Capture the cell that displays the provided text and extract its (X, Y) central coordinate. 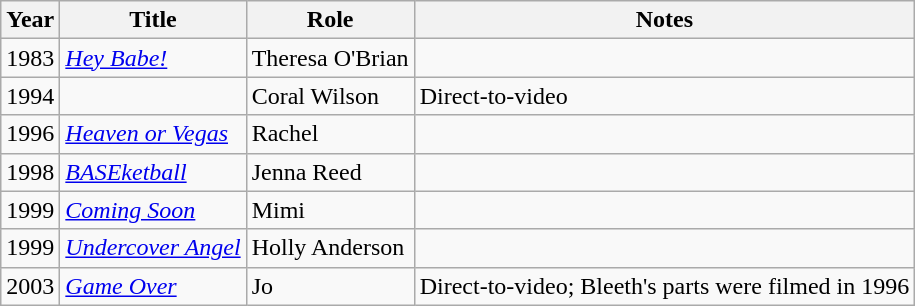
Hey Babe! (153, 58)
Role (330, 20)
Theresa O'Brian (330, 58)
Heaven or Vegas (153, 134)
Jenna Reed (330, 172)
Title (153, 20)
Jo (330, 286)
Coral Wilson (330, 96)
Year (30, 20)
1998 (30, 172)
Game Over (153, 286)
Direct-to-video (664, 96)
Undercover Angel (153, 248)
1996 (30, 134)
Notes (664, 20)
1983 (30, 58)
Rachel (330, 134)
2003 (30, 286)
1994 (30, 96)
Coming Soon (153, 210)
Holly Anderson (330, 248)
Direct-to-video; Bleeth's parts were filmed in 1996 (664, 286)
Mimi (330, 210)
BASEketball (153, 172)
